Extract the [x, y] coordinate from the center of the cell holding the provided text.  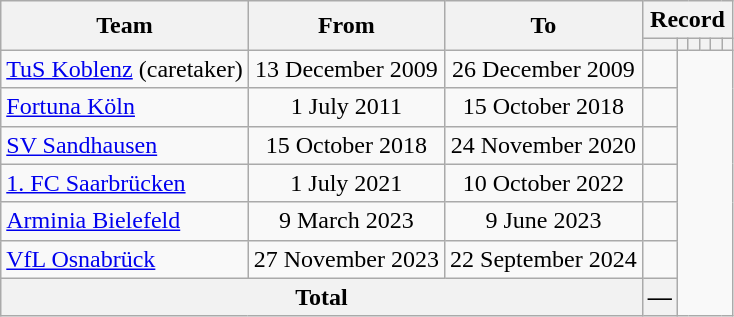
13 December 2009 [346, 69]
1. FC Saarbrücken [124, 183]
Total [322, 297]
Fortuna Köln [124, 107]
SV Sandhausen [124, 145]
24 November 2020 [544, 145]
Record [687, 20]
26 December 2009 [544, 69]
9 June 2023 [544, 221]
9 March 2023 [346, 221]
1 July 2021 [346, 183]
27 November 2023 [346, 259]
From [346, 26]
To [544, 26]
22 September 2024 [544, 259]
— [660, 297]
Arminia Bielefeld [124, 221]
TuS Koblenz (caretaker) [124, 69]
1 July 2011 [346, 107]
VfL Osnabrück [124, 259]
Team [124, 26]
10 October 2022 [544, 183]
